Identify which cell holds the provided text, then report its (X, Y) central coordinate. 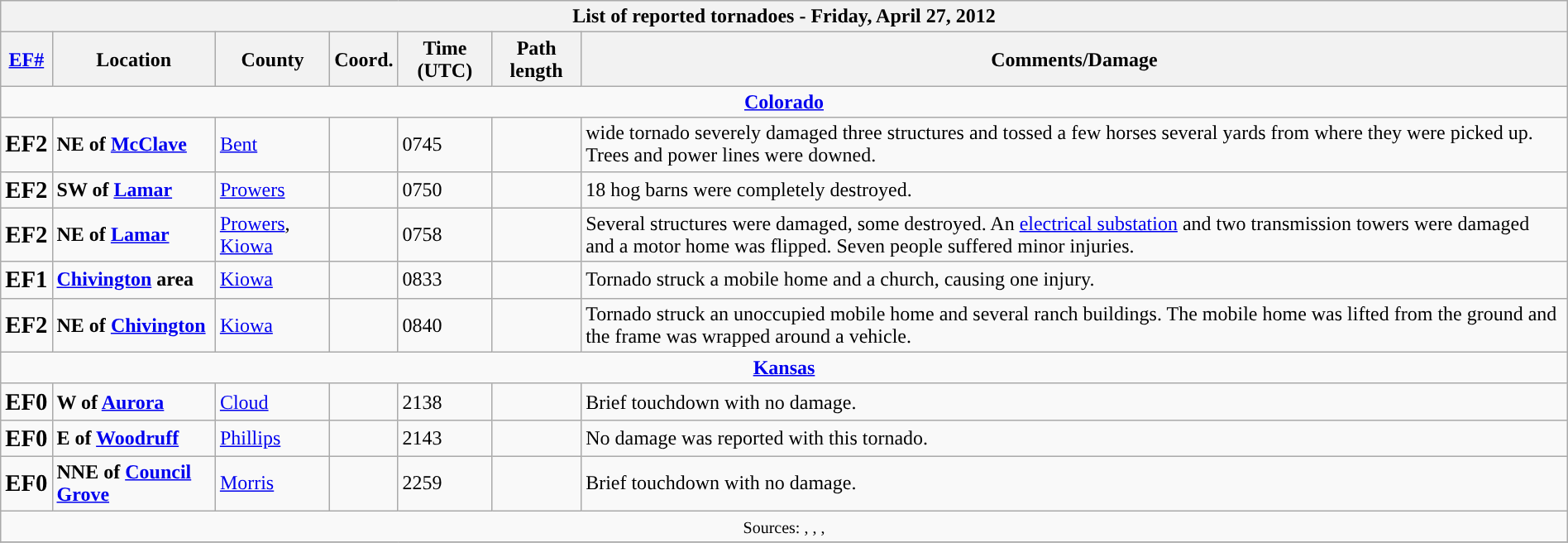
Prowers (272, 190)
2259 (445, 483)
2143 (445, 438)
Comments/Damage (1075, 60)
NE of McClave (134, 144)
Morris (272, 483)
NE of Chivington (134, 324)
0758 (445, 235)
0745 (445, 144)
0750 (445, 190)
Tornado struck a mobile home and a church, causing one injury. (1075, 280)
List of reported tornadoes - Friday, April 27, 2012 (784, 17)
Time (UTC) (445, 60)
0840 (445, 324)
Sources: , , , (784, 526)
Kansas (784, 368)
Cloud (272, 401)
Prowers, Kiowa (272, 235)
County (272, 60)
Coord. (364, 60)
EF# (26, 60)
Location (134, 60)
0833 (445, 280)
Path length (537, 60)
Colorado (784, 102)
18 hog barns were completely destroyed. (1075, 190)
SW of Lamar (134, 190)
EF1 (26, 280)
2138 (445, 401)
No damage was reported with this tornado. (1075, 438)
W of Aurora (134, 401)
NNE of Council Grove (134, 483)
Phillips (272, 438)
Bent (272, 144)
E of Woodruff (134, 438)
NE of Lamar (134, 235)
Chivington area (134, 280)
